Locate the cell with the specified text and output its (X, Y) center coordinate. 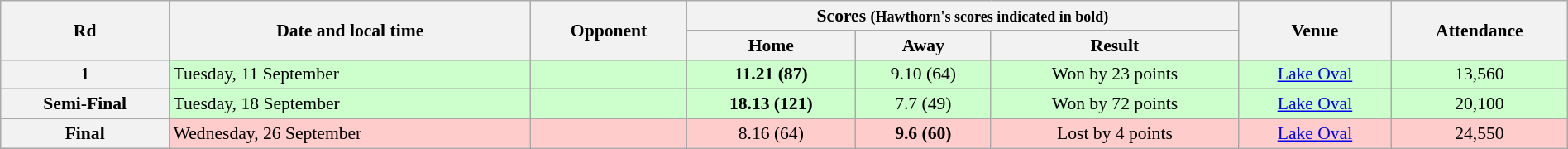
7.7 (49) (923, 104)
Lost by 4 points (1115, 134)
1 (85, 74)
Won by 23 points (1115, 74)
9.6 (60) (923, 134)
Wednesday, 26 September (351, 134)
Away (923, 46)
18.13 (121) (771, 104)
Result (1115, 46)
Scores (Hawthorn's scores indicated in bold) (963, 16)
Won by 72 points (1115, 104)
20,100 (1479, 104)
Attendance (1479, 30)
Final (85, 134)
Tuesday, 18 September (351, 104)
Semi-Final (85, 104)
Date and local time (351, 30)
9.10 (64) (923, 74)
Venue (1315, 30)
Home (771, 46)
13,560 (1479, 74)
11.21 (87) (771, 74)
Tuesday, 11 September (351, 74)
24,550 (1479, 134)
Opponent (609, 30)
Rd (85, 30)
8.16 (64) (771, 134)
